Locate the cell with the specified text and output its (X, Y) center coordinate. 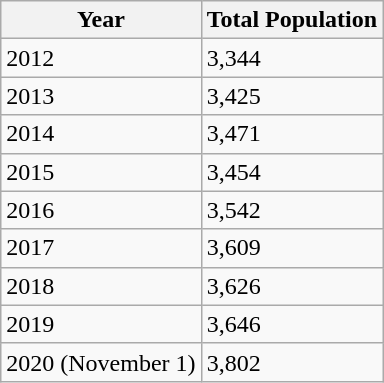
3,646 (292, 324)
3,626 (292, 286)
2013 (101, 96)
2019 (101, 324)
2015 (101, 172)
2018 (101, 286)
3,344 (292, 58)
2012 (101, 58)
3,609 (292, 248)
3,425 (292, 96)
2016 (101, 210)
2014 (101, 134)
2017 (101, 248)
Year (101, 20)
Total Population (292, 20)
2020 (November 1) (101, 362)
3,802 (292, 362)
3,542 (292, 210)
3,471 (292, 134)
3,454 (292, 172)
